Provide the (x, y) coordinate of the cell's center where the given text is located.  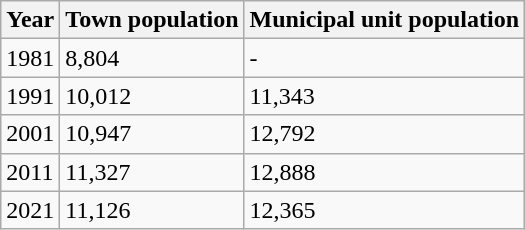
8,804 (152, 58)
2021 (30, 210)
11,327 (152, 172)
11,126 (152, 210)
Municipal unit population (384, 20)
Town population (152, 20)
12,365 (384, 210)
2001 (30, 134)
12,792 (384, 134)
2011 (30, 172)
12,888 (384, 172)
1991 (30, 96)
10,947 (152, 134)
Year (30, 20)
10,012 (152, 96)
11,343 (384, 96)
1981 (30, 58)
- (384, 58)
